From the cell containing the given text, extract its center point as [x, y] coordinate. 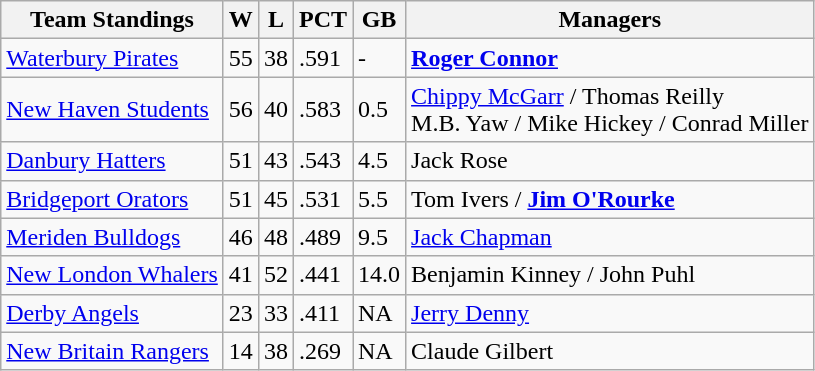
.543 [322, 161]
New Britain Rangers [112, 351]
PCT [322, 20]
Benjamin Kinney / John Puhl [610, 275]
33 [276, 313]
Team Standings [112, 20]
9.5 [378, 237]
- [378, 58]
4.5 [378, 161]
52 [276, 275]
Waterbury Pirates [112, 58]
Bridgeport Orators [112, 199]
Jack Rose [610, 161]
Managers [610, 20]
Claude Gilbert [610, 351]
56 [240, 110]
5.5 [378, 199]
W [240, 20]
Chippy McGarr / Thomas ReillyM.B. Yaw / Mike Hickey / Conrad Miller [610, 110]
40 [276, 110]
.441 [322, 275]
Jack Chapman [610, 237]
48 [276, 237]
14 [240, 351]
New London Whalers [112, 275]
Tom Ivers / Jim O'Rourke [610, 199]
45 [276, 199]
.531 [322, 199]
.269 [322, 351]
GB [378, 20]
Danbury Hatters [112, 161]
0.5 [378, 110]
14.0 [378, 275]
Roger Connor [610, 58]
Derby Angels [112, 313]
New Haven Students [112, 110]
43 [276, 161]
L [276, 20]
23 [240, 313]
.411 [322, 313]
.583 [322, 110]
55 [240, 58]
.489 [322, 237]
46 [240, 237]
.591 [322, 58]
41 [240, 275]
Meriden Bulldogs [112, 237]
Jerry Denny [610, 313]
